Provide the (x, y) coordinate of the cell's center where the given text is located.  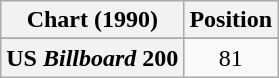
81 (231, 58)
Position (231, 20)
US Billboard 200 (92, 58)
Chart (1990) (92, 20)
